Search for the cell housing the specified text and yield its [x, y] center coordinate. 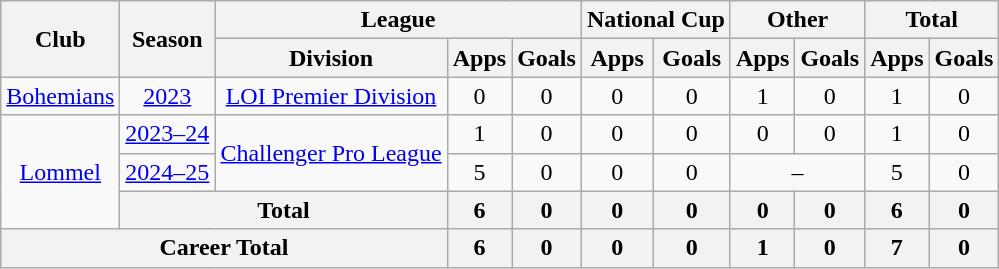
2023–24 [168, 134]
Bohemians [60, 96]
2023 [168, 96]
League [398, 20]
National Cup [656, 20]
Challenger Pro League [331, 153]
Season [168, 39]
Career Total [224, 248]
Club [60, 39]
LOI Premier Division [331, 96]
Lommel [60, 172]
– [797, 172]
7 [897, 248]
Division [331, 58]
2024–25 [168, 172]
Other [797, 20]
